Provide the (x, y) coordinate of the cell's center where the given text is located.  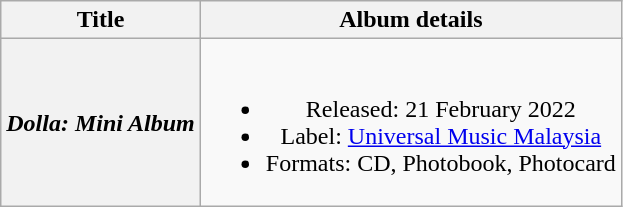
Dolla: Mini Album (101, 122)
Title (101, 20)
Album details (410, 20)
Released: 21 February 2022Label: Universal Music MalaysiaFormats: CD, Photobook, Photocard (410, 122)
